Return [X, Y] of the center of cell containing provided text 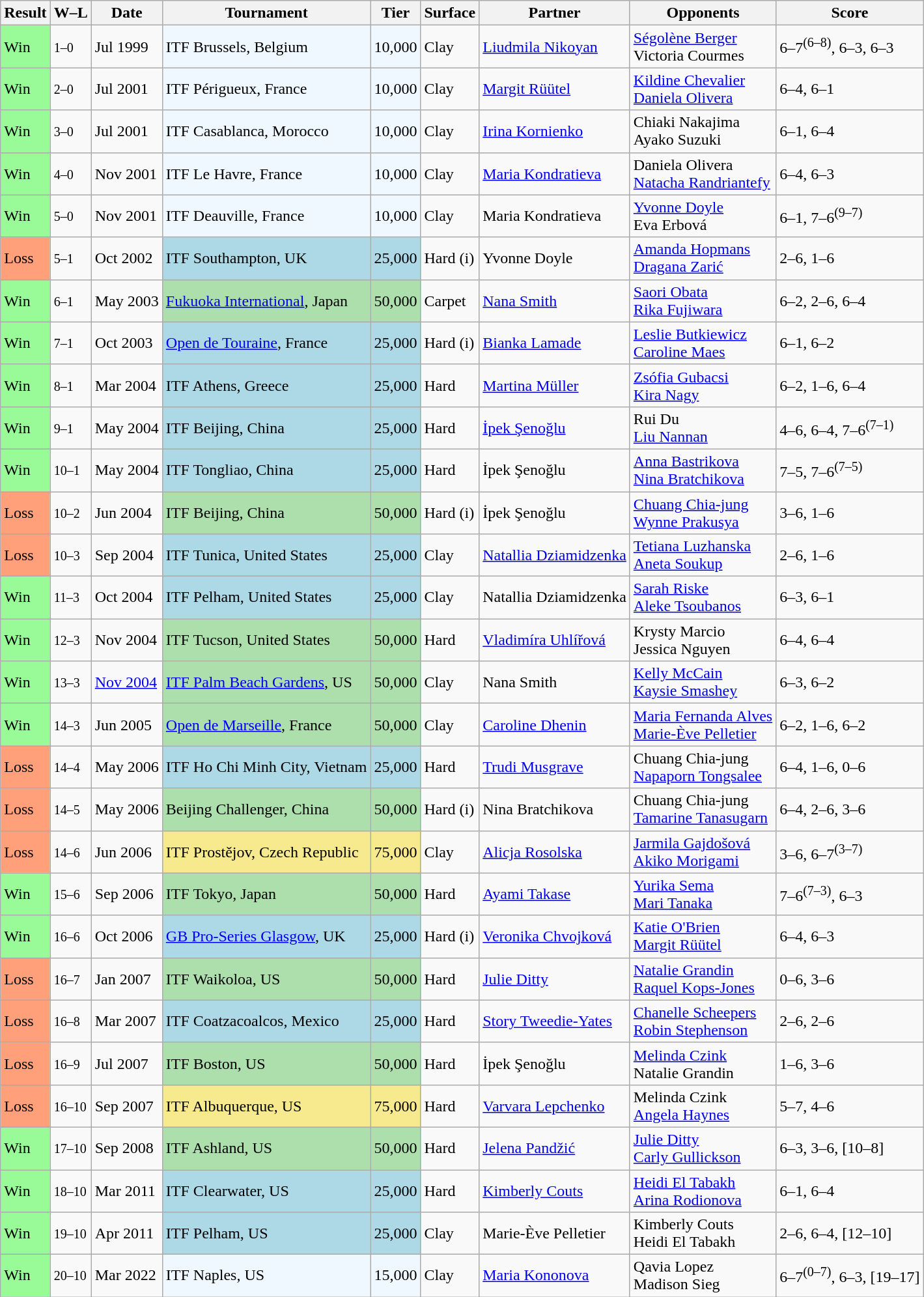
4–0 [70, 173]
Kimberly Couts Heidi El Tabakh [703, 1234]
6–4, 2–6, 3–6 [850, 809]
ITF Brussels, Belgium [266, 47]
ITF Clearwater, US [266, 1191]
Margit Rüütel [555, 89]
Tier [396, 13]
ITF Tokyo, Japan [266, 894]
15–6 [70, 894]
Oct 2004 [126, 598]
Chuang Chia-jung Tamarine Tanasugarn [703, 809]
ITF Tunica, United States [266, 555]
Kildine Chevalier Daniela Olivera [703, 89]
7–6(7–3), 6–3 [850, 894]
Yurika Sema Mari Tanaka [703, 894]
3–0 [70, 132]
ITF Casablanca, Morocco [266, 132]
Sarah Riske Aleke Tsoubanos [703, 598]
Krysty Marcio Jessica Nguyen [703, 640]
ITF Palm Beach Gardens, US [266, 683]
ITF Waikoloa, US [266, 978]
Julie Ditty [555, 978]
Mar 2004 [126, 386]
3–6, 6–7(3–7) [850, 852]
14–4 [70, 767]
7–5, 7–6(7–5) [850, 470]
ITF Southampton, UK [266, 258]
Oct 2006 [126, 937]
11–3 [70, 598]
Jan 2007 [126, 978]
1–0 [70, 47]
Yvonne Doyle Eva Erbová [703, 216]
6–3, 6–1 [850, 598]
7–1 [70, 343]
6–7(0–7), 6–3, [19–17] [850, 1276]
6–3, 3–6, [10–8] [850, 1148]
Partner [555, 13]
ITF Tucson, United States [266, 640]
6–2, 2–6, 6–4 [850, 301]
Tournament [266, 13]
16–7 [70, 978]
Heidi El Tabakh Arina Rodionova [703, 1191]
17–10 [70, 1148]
Date [126, 13]
Chuang Chia-jung Napaporn Tongsalee [703, 767]
15,000 [396, 1276]
10–1 [70, 470]
Bianka Lamade [555, 343]
Story Tweedie-Yates [555, 1021]
Alicja Rosolska [555, 852]
Katie O'Brien Margit Rüütel [703, 937]
Sep 2004 [126, 555]
Daniela Olivera Natacha Randriantefy [703, 173]
10–3 [70, 555]
ITF Pelham, US [266, 1234]
GB Pro-Series Glasgow, UK [266, 937]
Ayami Takase [555, 894]
Vladimíra Uhlířová [555, 640]
Beijing Challenger, China [266, 809]
16–8 [70, 1021]
6–3, 6–2 [850, 683]
Anna Bastrikova Nina Bratchikova [703, 470]
Saori Obata Rika Fujiwara [703, 301]
Maria Kononova [555, 1276]
ITF Pelham, United States [266, 598]
Sep 2006 [126, 894]
Open de Touraine, France [266, 343]
18–10 [70, 1191]
20–10 [70, 1276]
Chuang Chia-jung Wynne Prakusya [703, 512]
ITF Périgueux, France [266, 89]
Marie-Ève Pelletier [555, 1234]
4–6, 6–4, 7–6(7–1) [850, 427]
0–6, 3–6 [850, 978]
Leslie Butkiewicz Caroline Maes [703, 343]
Score [850, 13]
ITF Tongliao, China [266, 470]
ITF Boston, US [266, 1063]
Fukuoka International, Japan [266, 301]
9–1 [70, 427]
Carpet [450, 301]
6–7(6–8), 6–3, 6–3 [850, 47]
6–2, 1–6, 6–2 [850, 724]
14–6 [70, 852]
ITF Coatzacoalcos, Mexico [266, 1021]
Qavia Lopez Madison Sieg [703, 1276]
Maria Fernanda Alves Marie-Ève Pelletier [703, 724]
5–1 [70, 258]
Jelena Pandžić [555, 1148]
6–1, 7–6(9–7) [850, 216]
12–3 [70, 640]
ITF Le Havre, France [266, 173]
Open de Marseille, France [266, 724]
8–1 [70, 386]
Rui Du Liu Nannan [703, 427]
Zsófia Gubacsi Kira Nagy [703, 386]
6–2, 1–6, 6–4 [850, 386]
16–9 [70, 1063]
Caroline Dhenin [555, 724]
Yvonne Doyle [555, 258]
ITF Prostějov, Czech Republic [266, 852]
ITF Ashland, US [266, 1148]
Mar 2007 [126, 1021]
Irina Kornienko [555, 132]
Jul 2007 [126, 1063]
Oct 2003 [126, 343]
Sep 2007 [126, 1106]
6–4, 1–6, 0–6 [850, 767]
13–3 [70, 683]
Kimberly Couts [555, 1191]
3–6, 1–6 [850, 512]
6–4, 6–1 [850, 89]
Jarmila Gajdošová Akiko Morigami [703, 852]
Martina Müller [555, 386]
Mar 2022 [126, 1276]
Sep 2008 [126, 1148]
Veronika Chvojková [555, 937]
2–6, 2–6 [850, 1021]
6–1 [70, 301]
Kelly McCain Kaysie Smashey [703, 683]
Trudi Musgrave [555, 767]
5–0 [70, 216]
5–7, 4–6 [850, 1106]
14–5 [70, 809]
Jul 1999 [126, 47]
May 2003 [126, 301]
Melinda Czink Angela Haynes [703, 1106]
6–4, 6–4 [850, 640]
16–10 [70, 1106]
6–1, 6–2 [850, 343]
Result [25, 13]
Liudmila Nikoyan [555, 47]
2–0 [70, 89]
16–6 [70, 937]
Ségolène Berger Victoria Courmes [703, 47]
19–10 [70, 1234]
Melinda Czink Natalie Grandin [703, 1063]
ITF Naples, US [266, 1276]
ITF Deauville, France [266, 216]
Mar 2011 [126, 1191]
W–L [70, 13]
Amanda Hopmans Dragana Zarić [703, 258]
ITF Athens, Greece [266, 386]
Apr 2011 [126, 1234]
Tetiana Luzhanska Aneta Soukup [703, 555]
Jun 2005 [126, 724]
Varvara Lepchenko [555, 1106]
Opponents [703, 13]
1–6, 3–6 [850, 1063]
ITF Ho Chi Minh City, Vietnam [266, 767]
Chiaki Nakajima Ayako Suzuki [703, 132]
10–2 [70, 512]
Jun 2004 [126, 512]
14–3 [70, 724]
Chanelle Scheepers Robin Stephenson [703, 1021]
ITF Albuquerque, US [266, 1106]
Nina Bratchikova [555, 809]
Oct 2002 [126, 258]
Julie Ditty Carly Gullickson [703, 1148]
Natalie Grandin Raquel Kops-Jones [703, 978]
Jun 2006 [126, 852]
Surface [450, 13]
2–6, 6–4, [12–10] [850, 1234]
